From the cell containing the given text, extract its center point as [X, Y] coordinate. 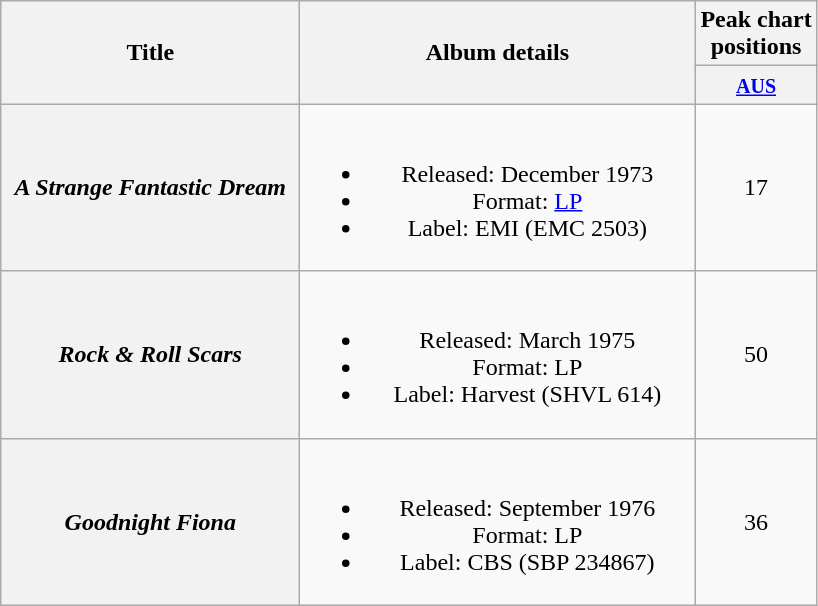
Rock & Roll Scars [150, 354]
50 [756, 354]
Goodnight Fiona [150, 522]
Peak chartpositions [756, 34]
36 [756, 522]
17 [756, 188]
A Strange Fantastic Dream [150, 188]
AUS [756, 85]
Released: December 1973Format: LPLabel: EMI (EMC 2503) [498, 188]
Released: March 1975Format: LPLabel: Harvest (SHVL 614) [498, 354]
Album details [498, 52]
Released: September 1976Format: LPLabel: CBS (SBP 234867) [498, 522]
Title [150, 52]
